Provide the [X, Y] coordinate of the cell's center where the given text is located.  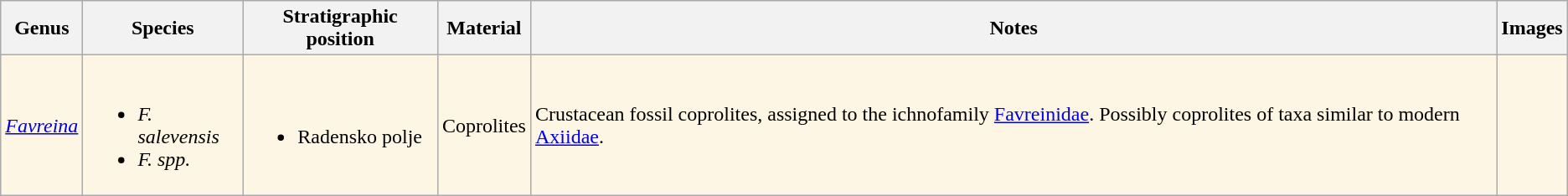
Favreina [42, 126]
Crustacean fossil coprolites, assigned to the ichnofamily Favreinidae. Possibly coprolites of taxa similar to modern Axiidae. [1014, 126]
Species [162, 28]
F. salevensisF. spp. [162, 126]
Radensko polje [340, 126]
Notes [1014, 28]
Images [1532, 28]
Coprolites [484, 126]
Material [484, 28]
Stratigraphic position [340, 28]
Genus [42, 28]
